Find where the given text appears and provide that cell's center as [x, y] coordinate. 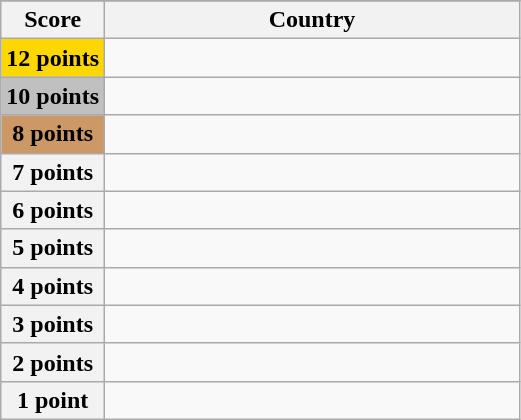
7 points [53, 172]
5 points [53, 248]
6 points [53, 210]
12 points [53, 58]
8 points [53, 134]
Score [53, 20]
1 point [53, 400]
2 points [53, 362]
4 points [53, 286]
3 points [53, 324]
Country [312, 20]
10 points [53, 96]
